Capture the cell that displays the provided text and extract its [x, y] central coordinate. 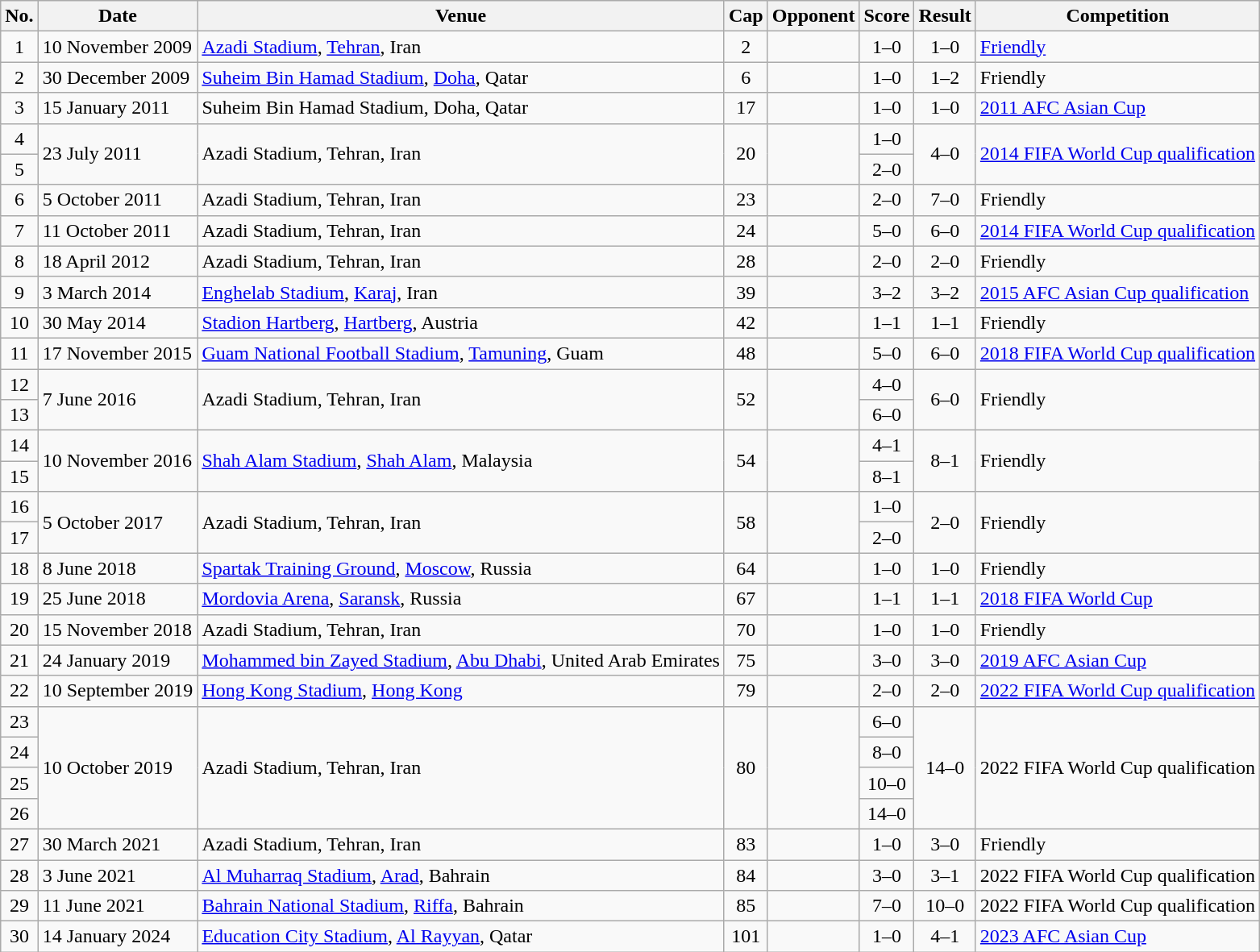
17 November 2015 [118, 353]
No. [19, 16]
75 [746, 660]
18 [19, 568]
2023 AFC Asian Cup [1117, 937]
24 January 2019 [118, 660]
Result [945, 16]
Score [887, 16]
10 [19, 322]
Guam National Football Stadium, Tamuning, Guam [461, 353]
8 June 2018 [118, 568]
Mohammed bin Zayed Stadium, Abu Dhabi, United Arab Emirates [461, 660]
7 [19, 231]
3–1 [945, 875]
27 [19, 844]
85 [746, 906]
11 October 2011 [118, 231]
84 [746, 875]
14 [19, 446]
70 [746, 630]
2018 FIFA World Cup [1117, 599]
48 [746, 353]
52 [746, 400]
14 January 2024 [118, 937]
10 November 2016 [118, 461]
Opponent [813, 16]
16 [19, 507]
13 [19, 415]
23 July 2011 [118, 154]
3 June 2021 [118, 875]
25 June 2018 [118, 599]
80 [746, 767]
Spartak Training Ground, Moscow, Russia [461, 568]
8–0 [887, 752]
101 [746, 937]
42 [746, 322]
4 [19, 139]
2019 AFC Asian Cup [1117, 660]
Competition [1117, 16]
1 [19, 47]
10 September 2019 [118, 691]
3 March 2014 [118, 292]
67 [746, 599]
54 [746, 461]
9 [19, 292]
3 [19, 108]
83 [746, 844]
79 [746, 691]
2018 FIFA World Cup qualification [1117, 353]
2015 AFC Asian Cup qualification [1117, 292]
Stadion Hartberg, Hartberg, Austria [461, 322]
7 June 2016 [118, 400]
Venue [461, 16]
30 December 2009 [118, 77]
Bahrain National Stadium, Riffa, Bahrain [461, 906]
30 [19, 937]
5 [19, 169]
Al Muharraq Stadium, Arad, Bahrain [461, 875]
Shah Alam Stadium, Shah Alam, Malaysia [461, 461]
Education City Stadium, Al Rayyan, Qatar [461, 937]
18 April 2012 [118, 261]
Cap [746, 16]
25 [19, 783]
5 October 2011 [118, 200]
30 May 2014 [118, 322]
39 [746, 292]
64 [746, 568]
Hong Kong Stadium, Hong Kong [461, 691]
15 January 2011 [118, 108]
58 [746, 522]
22 [19, 691]
29 [19, 906]
11 [19, 353]
10 November 2009 [118, 47]
21 [19, 660]
Mordovia Arena, Saransk, Russia [461, 599]
1–2 [945, 77]
Date [118, 16]
15 November 2018 [118, 630]
8 [19, 261]
30 March 2021 [118, 844]
11 June 2021 [118, 906]
26 [19, 813]
12 [19, 385]
Enghelab Stadium, Karaj, Iran [461, 292]
2011 AFC Asian Cup [1117, 108]
19 [19, 599]
10 October 2019 [118, 767]
5 October 2017 [118, 522]
15 [19, 476]
